Determine the [x, y] coordinate at the center of the cell enclosing the given text.  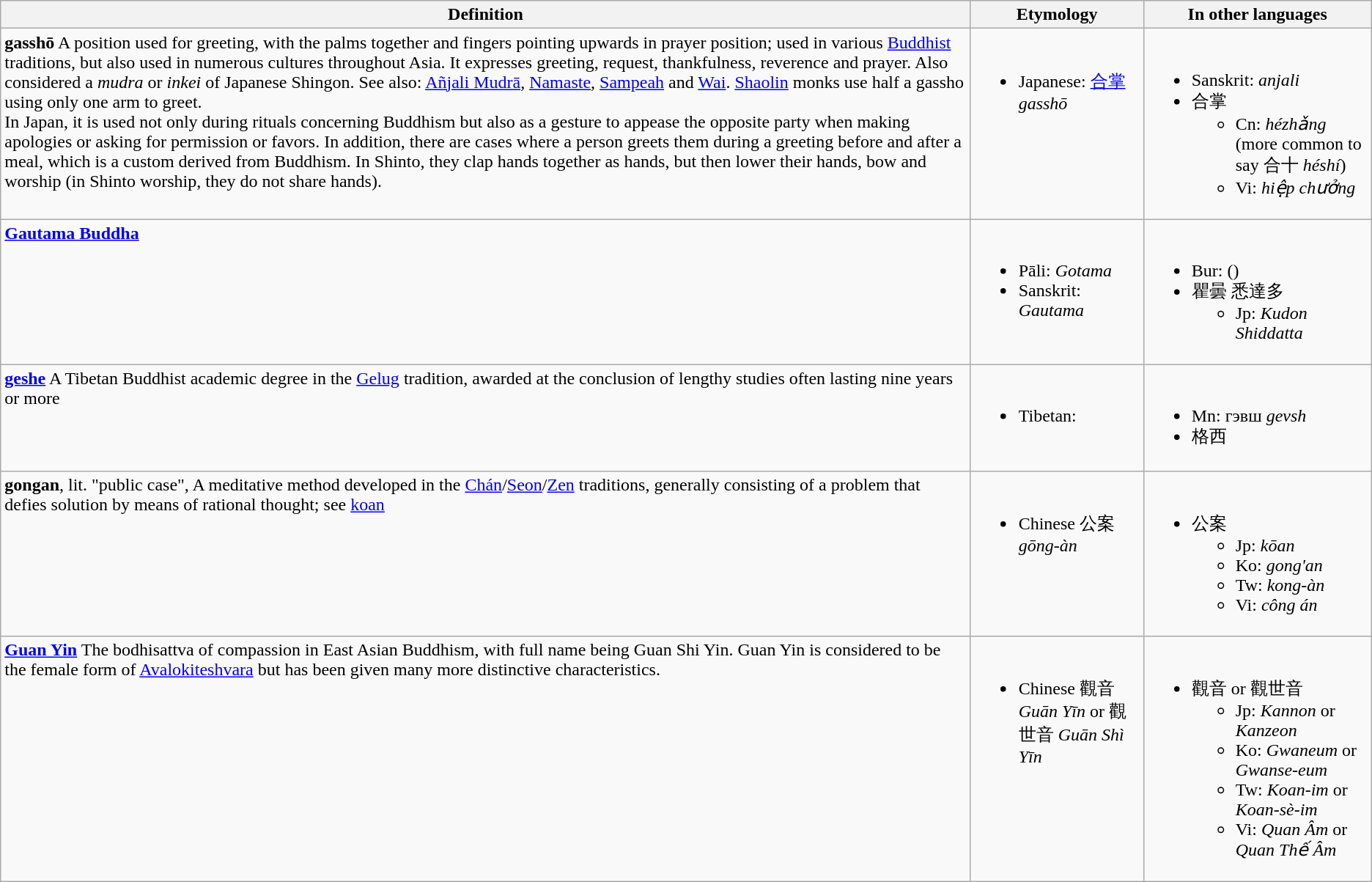
Etymology [1057, 15]
Definition [485, 15]
Sanskrit: anjali合掌Cn: hézhǎng (more common to say 合十 héshí)Vi: hiệp chưởng [1258, 124]
Mn: гэвш gevsh格西 [1258, 418]
Chinese 觀音 Guān Yīn or 觀世音 Guān Shì Yīn [1057, 760]
Bur: ()瞿曇 悉達多Jp: Kudon Shiddatta [1258, 292]
公案Jp: kōanKo: gong'anTw: kong-ànVi: công án [1258, 554]
Japanese: 合掌 gasshō [1057, 124]
Chinese 公案 gōng-àn [1057, 554]
geshe A Tibetan Buddhist academic degree in the Gelug tradition, awarded at the conclusion of lengthy studies often lasting nine years or more [485, 418]
Tibetan: [1057, 418]
Pāli: GotamaSanskrit: Gautama [1057, 292]
觀音 or 觀世音Jp: Kannon or KanzeonKo: Gwaneum or Gwanse-eumTw: Koan-im or Koan-sè-imVi: Quan Âm or Quan Thế Âm [1258, 760]
Gautama Buddha [485, 292]
In other languages [1258, 15]
